Scan for the cell matching the given text and deliver its (x, y) coordinate at center. 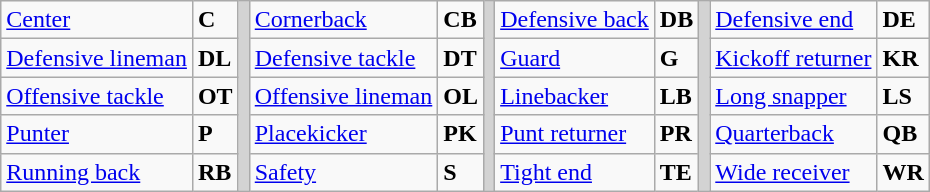
Running back (97, 172)
Tight end (575, 172)
Quarterback (794, 134)
RB (215, 172)
Wide receiver (794, 172)
OL (461, 96)
Defensive lineman (97, 58)
LS (903, 96)
Kickoff returner (794, 58)
Defensive back (575, 20)
PK (461, 134)
DL (215, 58)
Linebacker (575, 96)
Safety (344, 172)
Cornerback (344, 20)
Defensive end (794, 20)
Guard (575, 58)
Placekicker (344, 134)
LB (676, 96)
CB (461, 20)
KR (903, 58)
C (215, 20)
WR (903, 172)
Offensive lineman (344, 96)
DT (461, 58)
PR (676, 134)
Long snapper (794, 96)
OT (215, 96)
DB (676, 20)
G (676, 58)
Punt returner (575, 134)
Center (97, 20)
P (215, 134)
DE (903, 20)
Defensive tackle (344, 58)
QB (903, 134)
S (461, 172)
TE (676, 172)
Offensive tackle (97, 96)
Punter (97, 134)
